Search for the cell housing the specified text and yield its [x, y] center coordinate. 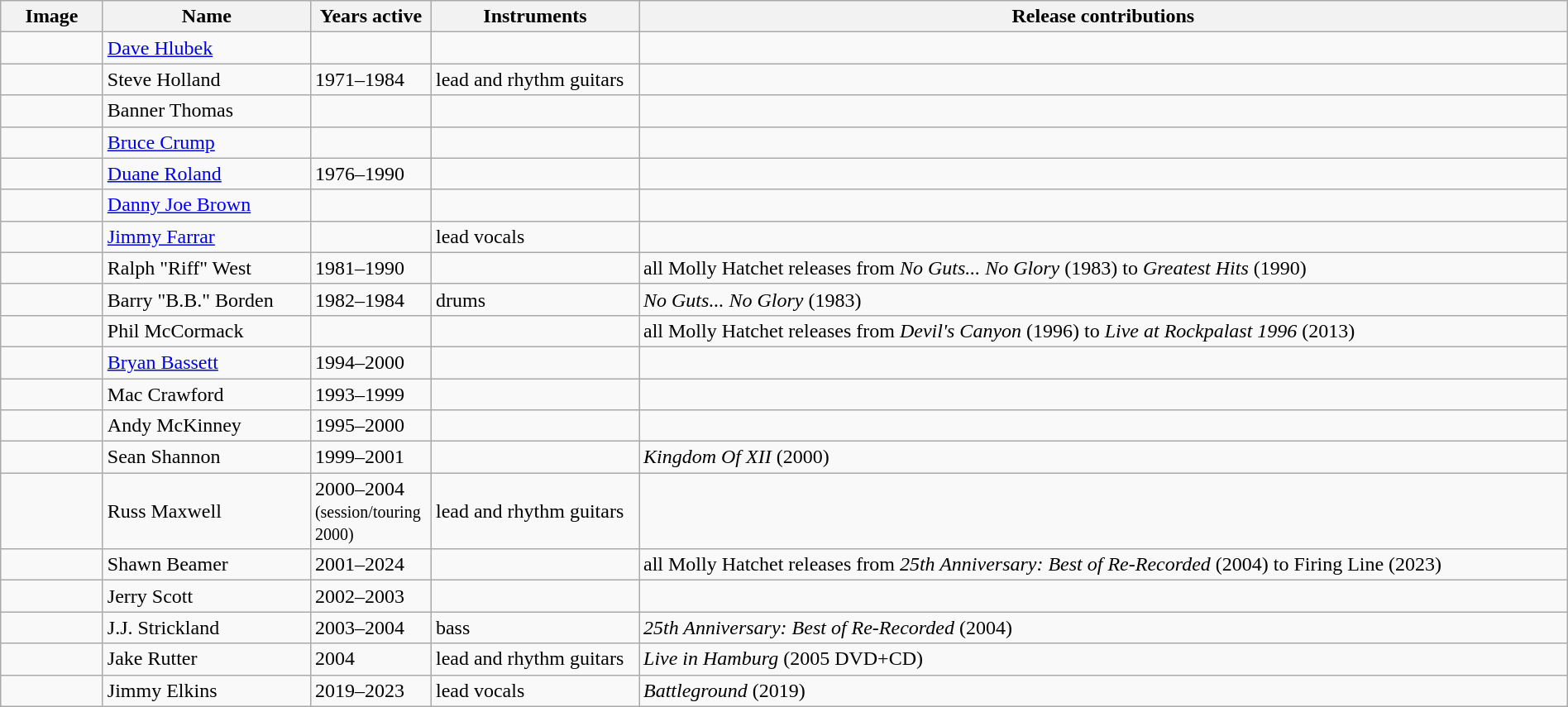
Ralph "Riff" West [207, 268]
1994–2000 [370, 362]
1971–1984 [370, 79]
Andy McKinney [207, 426]
25th Anniversary: Best of Re-Recorded (2004) [1103, 628]
Steve Holland [207, 79]
Dave Hlubek [207, 48]
Bryan Bassett [207, 362]
all Molly Hatchet releases from 25th Anniversary: Best of Re-Recorded (2004) to Firing Line (2023) [1103, 565]
Kingdom Of XII (2000) [1103, 457]
1982–1984 [370, 299]
Banner Thomas [207, 111]
1981–1990 [370, 268]
Name [207, 17]
Jerry Scott [207, 596]
2003–2004 [370, 628]
all Molly Hatchet releases from No Guts... No Glory (1983) to Greatest Hits (1990) [1103, 268]
bass [534, 628]
Live in Hamburg (2005 DVD+CD) [1103, 659]
Sean Shannon [207, 457]
Jimmy Elkins [207, 690]
Bruce Crump [207, 142]
Release contributions [1103, 17]
2002–2003 [370, 596]
drums [534, 299]
Russ Maxwell [207, 511]
2001–2024 [370, 565]
Instruments [534, 17]
Years active [370, 17]
Image [52, 17]
Phil McCormack [207, 331]
1976–1990 [370, 174]
1993–1999 [370, 394]
2004 [370, 659]
Mac Crawford [207, 394]
1995–2000 [370, 426]
all Molly Hatchet releases from Devil's Canyon (1996) to Live at Rockpalast 1996 (2013) [1103, 331]
2000–2004 (session/touring 2000) [370, 511]
Danny Joe Brown [207, 205]
2019–2023 [370, 690]
No Guts... No Glory (1983) [1103, 299]
Jimmy Farrar [207, 236]
Jake Rutter [207, 659]
1999–2001 [370, 457]
J.J. Strickland [207, 628]
Duane Roland [207, 174]
Shawn Beamer [207, 565]
Battleground (2019) [1103, 690]
Barry "B.B." Borden [207, 299]
